Scan for the cell matching the given text and deliver its [x, y] coordinate at center. 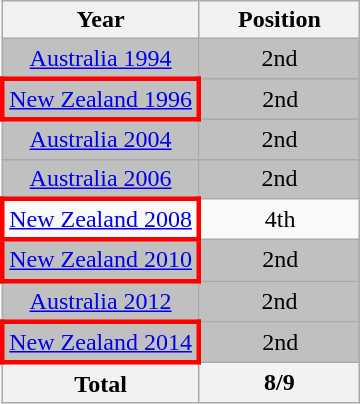
New Zealand 1996 [100, 98]
Australia 2006 [100, 179]
New Zealand 2008 [100, 220]
Position [280, 20]
Year [100, 20]
New Zealand 2014 [100, 342]
Total [100, 383]
4th [280, 220]
Australia 2012 [100, 302]
Australia 1994 [100, 59]
New Zealand 2010 [100, 260]
Australia 2004 [100, 139]
8/9 [280, 383]
